For the text-containing cell, return its midpoint in (X, Y) coordinate format. 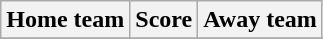
Away team (260, 20)
Score (164, 20)
Home team (66, 20)
